Output the (x, y) coordinate of the center of the cell containing the given text.  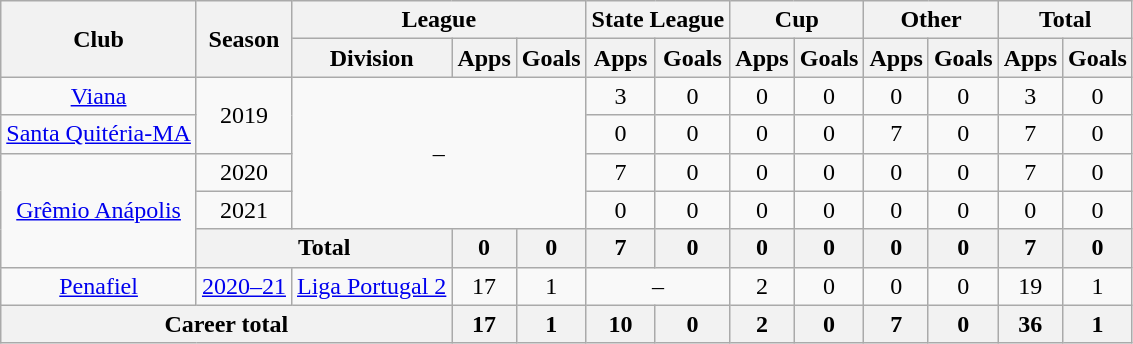
Season (244, 39)
Division (371, 58)
Career total (226, 324)
Other (931, 20)
2021 (244, 210)
10 (620, 324)
19 (1030, 286)
Cup (797, 20)
2020 (244, 172)
League (438, 20)
Penafiel (99, 286)
Grêmio Anápolis (99, 210)
2019 (244, 115)
Viana (99, 96)
Club (99, 39)
Liga Portugal 2 (371, 286)
36 (1030, 324)
State League (658, 20)
2020–21 (244, 286)
Santa Quitéria-MA (99, 134)
